Pinpoint the cell where the given text exists, returning its (X, Y) midpoint coordinate. 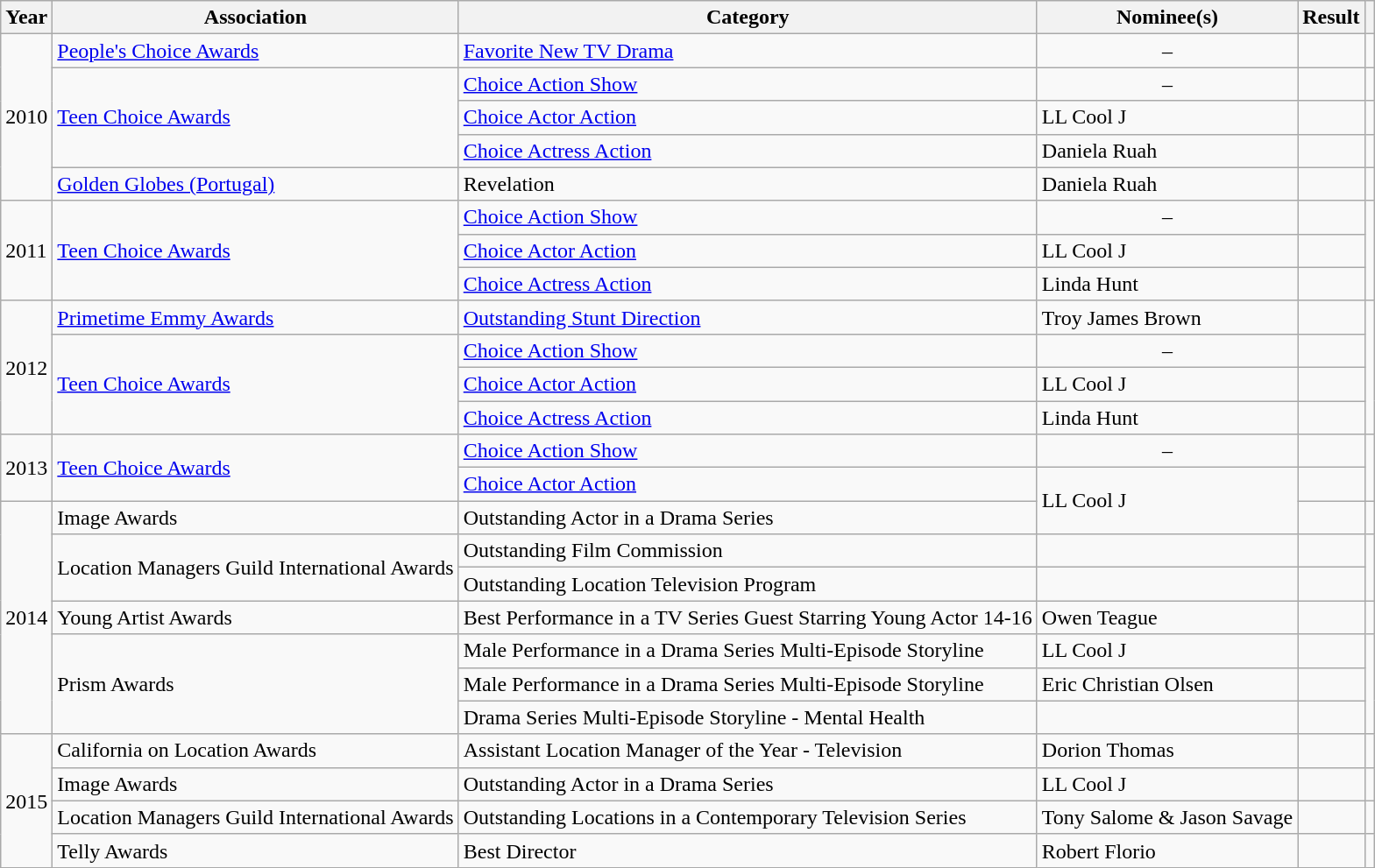
2015 (26, 801)
Nominee(s) (1167, 18)
Prism Awards (256, 684)
2013 (26, 468)
Outstanding Location Television Program (748, 584)
Favorite New TV Drama (748, 51)
Eric Christian Olsen (1167, 684)
Telly Awards (256, 850)
Result (1331, 18)
Tony Salome & Jason Savage (1167, 817)
People's Choice Awards (256, 51)
Category (748, 18)
Assistant Location Manager of the Year - Television (748, 751)
Young Artist Awards (256, 617)
Association (256, 18)
Best Director (748, 850)
Year (26, 18)
2011 (26, 251)
Primetime Emmy Awards (256, 317)
Outstanding Film Commission (748, 551)
Dorion Thomas (1167, 751)
2010 (26, 117)
California on Location Awards (256, 751)
Revelation (748, 184)
2012 (26, 367)
2014 (26, 617)
Best Performance in a TV Series Guest Starring Young Actor 14-16 (748, 617)
Outstanding Locations in a Contemporary Television Series (748, 817)
Outstanding Stunt Direction (748, 317)
Golden Globes (Portugal) (256, 184)
Drama Series Multi-Episode Storyline - Mental Health (748, 717)
Owen Teague (1167, 617)
Robert Florio (1167, 850)
Troy James Brown (1167, 317)
